Locate the cell with the specified text and output its (X, Y) center coordinate. 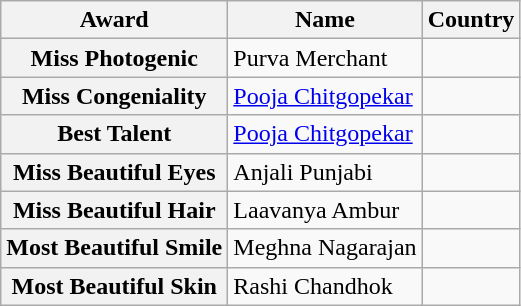
Best Talent (114, 134)
Miss Beautiful Eyes (114, 172)
Miss Photogenic (114, 58)
Anjali Punjabi (325, 172)
Country (471, 20)
Name (325, 20)
Purva Merchant (325, 58)
Most Beautiful Skin (114, 286)
Meghna Nagarajan (325, 248)
Award (114, 20)
Miss Beautiful Hair (114, 210)
Miss Congeniality (114, 96)
Rashi Chandhok (325, 286)
Most Beautiful Smile (114, 248)
Laavanya Ambur (325, 210)
